Extract the (x, y) coordinate from the center of the cell holding the provided text.  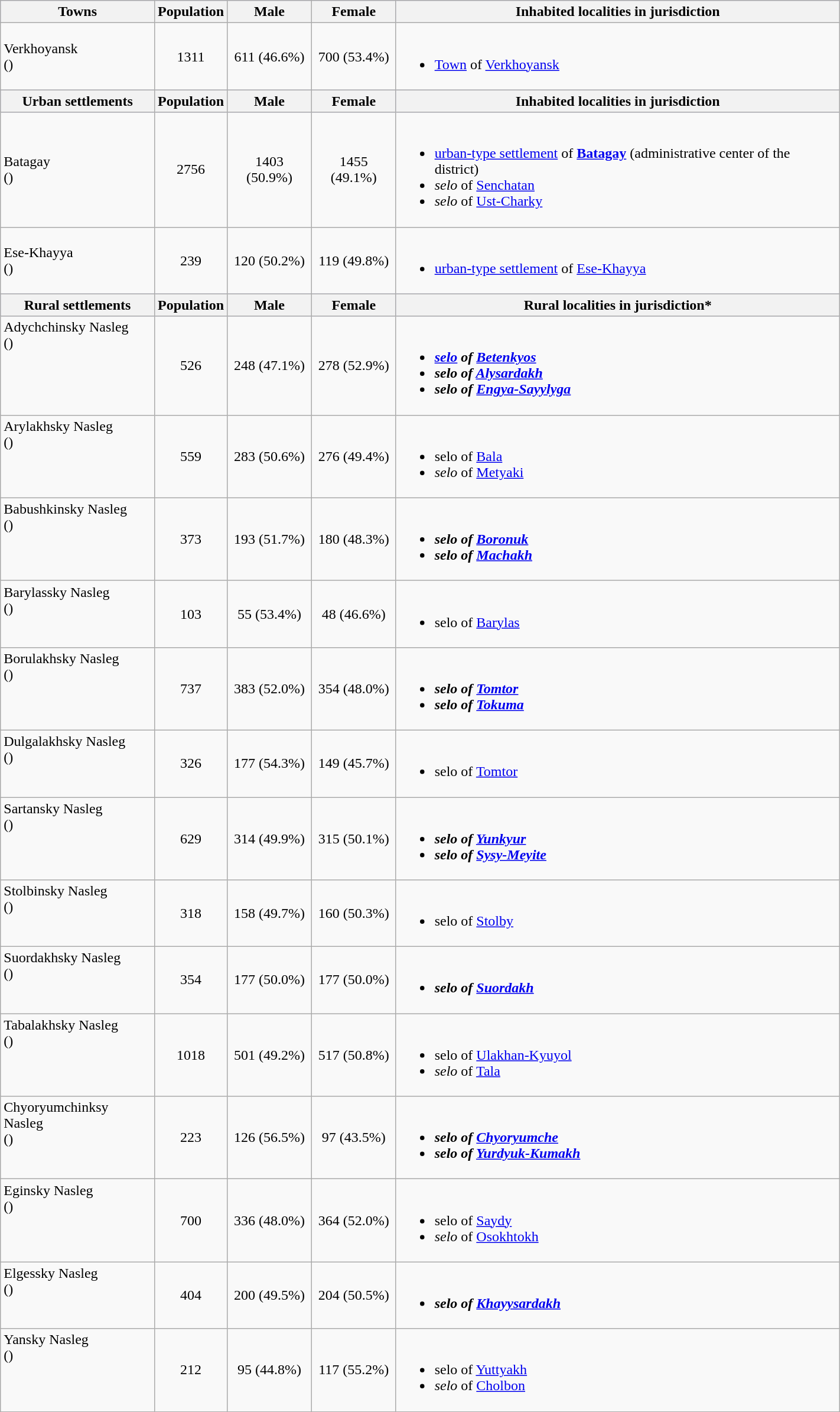
315 (50.1%) (353, 838)
158 (49.7%) (269, 914)
Eginsky Nasleg() (78, 1221)
Adychchinsky Nasleg() (78, 365)
selo of Stolby (618, 914)
urban-type settlement of Ese-Khayya (618, 260)
336 (48.0%) (269, 1221)
354 (190, 980)
Urban settlements (78, 101)
200 (49.5%) (269, 1296)
314 (49.9%) (269, 838)
248 (47.1%) (269, 365)
Sartansky Nasleg() (78, 838)
120 (50.2%) (269, 260)
Chyoryumchinksy Nasleg() (78, 1138)
selo of Tomtorselo of Tokuma (618, 689)
559 (190, 456)
Town of Verkhoyansk (618, 57)
selo of Boronukselo of Machakh (618, 539)
149 (45.7%) (353, 764)
103 (190, 614)
326 (190, 764)
126 (56.5%) (269, 1138)
1403 (50.9%) (269, 170)
Yansky Nasleg() (78, 1370)
Babushkinsky Nasleg() (78, 539)
Rural localities in jurisdiction* (618, 305)
Tabalakhsky Nasleg() (78, 1055)
276 (49.4%) (353, 456)
urban-type settlement of Batagay (administrative center of the district)selo of Senchatanselo of Ust-Charky (618, 170)
Barylassky Nasleg() (78, 614)
160 (50.3%) (353, 914)
selo of Tomtor (618, 764)
177 (54.3%) (269, 764)
selo of Yunkyurselo of Sysy-Meyite (618, 838)
Suordakhsky Nasleg() (78, 980)
selo of Betenkyosselo of Alysardakhselo of Engya-Sayylyga (618, 365)
97 (43.5%) (353, 1138)
95 (44.8%) (269, 1370)
629 (190, 838)
selo of Chyoryumcheselo of Yurdyuk-Kumakh (618, 1138)
193 (51.7%) (269, 539)
Verkhoyansk() (78, 57)
Batagay() (78, 170)
611 (46.6%) (269, 57)
Elgessky Nasleg() (78, 1296)
318 (190, 914)
354 (48.0%) (353, 689)
117 (55.2%) (353, 1370)
700 (190, 1221)
selo of Barylas (618, 614)
180 (48.3%) (353, 539)
selo of Balaselo of Metyaki (618, 456)
501 (49.2%) (269, 1055)
404 (190, 1296)
278 (52.9%) (353, 365)
55 (53.4%) (269, 614)
selo of Suordakh (618, 980)
1455 (49.1%) (353, 170)
700 (53.4%) (353, 57)
364 (52.0%) (353, 1221)
239 (190, 260)
selo of Ulakhan-Kyuyolselo of Tala (618, 1055)
517 (50.8%) (353, 1055)
1018 (190, 1055)
selo of Khayysardakh (618, 1296)
2756 (190, 170)
373 (190, 539)
283 (50.6%) (269, 456)
737 (190, 689)
119 (49.8%) (353, 260)
Arylakhsky Nasleg() (78, 456)
Rural settlements (78, 305)
Stolbinsky Nasleg() (78, 914)
204 (50.5%) (353, 1296)
223 (190, 1138)
383 (52.0%) (269, 689)
selo of Saydyselo of Osokhtokh (618, 1221)
526 (190, 365)
selo of Yuttyakhselo of Cholbon (618, 1370)
1311 (190, 57)
Borulakhsky Nasleg() (78, 689)
48 (46.6%) (353, 614)
Dulgalakhsky Nasleg() (78, 764)
212 (190, 1370)
Towns (78, 12)
Ese-Khayya() (78, 260)
